Provide the (X, Y) coordinate of the cell's center where the given text is located.  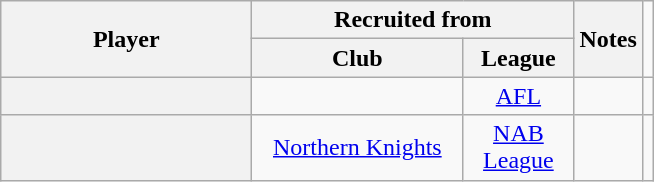
NAB League (518, 148)
Player (126, 39)
AFL (518, 96)
Notes (608, 39)
League (518, 58)
Northern Knights (358, 148)
Recruited from (413, 20)
Club (358, 58)
